Detect which cell encompasses the target text, then output its (X, Y) center coordinate. 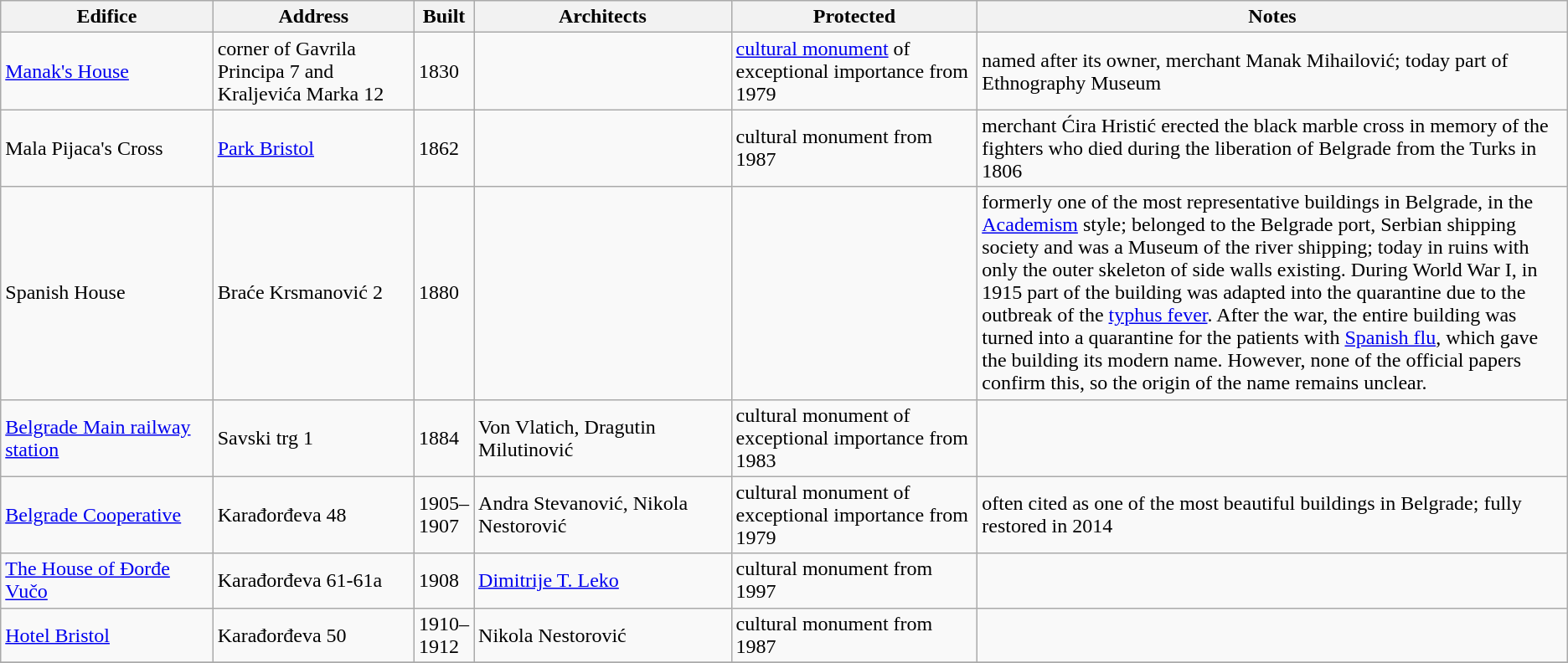
corner of Gavrila Principa 7 and Kraljevića Marka 12 (313, 71)
1884 (444, 438)
cultural monument from 1997 (854, 581)
Belgrade Main railway station (107, 438)
Manak's House (107, 71)
Braće Krsmanović 2 (313, 293)
Built (444, 17)
Edifice (107, 17)
often cited as one of the most beautiful buildings in Belgrade; fully restored in 2014 (1273, 515)
1862 (444, 148)
merchant Ćira Hristić erected the black marble cross in memory of the fighters who died during the liberation of Belgrade from the Turks in 1806 (1273, 148)
Address (313, 17)
Architects (603, 17)
1830 (444, 71)
Savski trg 1 (313, 438)
1908 (444, 581)
Protected (854, 17)
cultural monument of exceptional importance from 1983 (854, 438)
Mala Pijaca's Cross (107, 148)
The House of Đorđe Vučo (107, 581)
named after its owner, merchant Manak Mihailović; today part of Ethnography Museum (1273, 71)
1905–1907 (444, 515)
Park Bristol (313, 148)
1880 (444, 293)
Karađorđeva 48 (313, 515)
Spanish House (107, 293)
Hotel Bristol (107, 635)
Von Vlatich, Dragutin Milutinović (603, 438)
Belgrade Cooperative (107, 515)
Notes (1273, 17)
1910–1912 (444, 635)
Karađorđeva 50 (313, 635)
Nikola Nestorović (603, 635)
Karađorđeva 61-61a (313, 581)
Dimitrije T. Leko (603, 581)
Andra Stevanović, Nikola Nestorović (603, 515)
